Determine the [X, Y] coordinate at the center of the cell enclosing the given text.  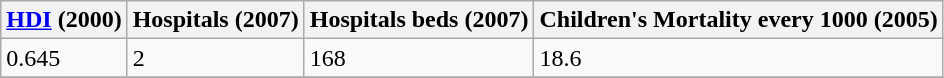
2 [216, 58]
Children's Mortality every 1000 (2005) [738, 20]
HDI (2000) [64, 20]
Hospitals (2007) [216, 20]
18.6 [738, 58]
Hospitals beds (2007) [419, 20]
168 [419, 58]
0.645 [64, 58]
